For the text-containing cell, return its midpoint in [X, Y] coordinate format. 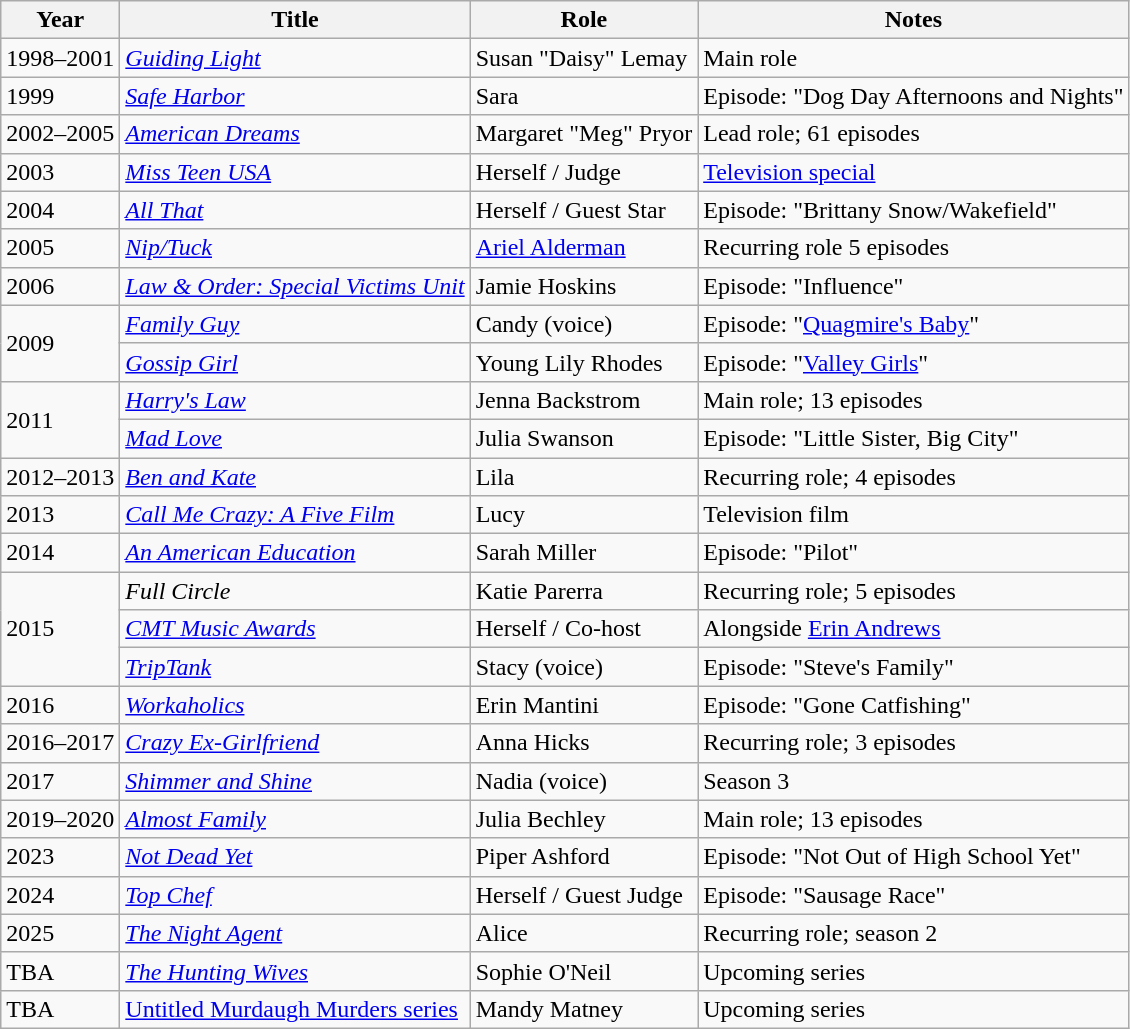
Shimmer and Shine [295, 781]
The Hunting Wives [295, 971]
The Night Agent [295, 933]
2009 [60, 343]
Nip/Tuck [295, 248]
Jenna Backstrom [584, 400]
Season 3 [914, 781]
Recurring role 5 episodes [914, 248]
Alongside Erin Andrews [914, 629]
2011 [60, 419]
Year [60, 20]
Sophie O'Neil [584, 971]
Stacy (voice) [584, 667]
Erin Mantini [584, 705]
Episode: "Quagmire's Baby" [914, 324]
Guiding Light [295, 58]
2016–2017 [60, 743]
Herself / Co-host [584, 629]
Anna Hicks [584, 743]
2015 [60, 629]
Ariel Alderman [584, 248]
Family Guy [295, 324]
Recurring role; 4 episodes [914, 477]
Lila [584, 477]
Julia Bechley [584, 819]
CMT Music Awards [295, 629]
Crazy Ex-Girlfriend [295, 743]
Title [295, 20]
2017 [60, 781]
Role [584, 20]
Untitled Murdaugh Murders series [295, 1009]
Episode: "Not Out of High School Yet" [914, 857]
Not Dead Yet [295, 857]
2013 [60, 515]
2006 [60, 286]
2012–2013 [60, 477]
Herself / Guest Judge [584, 895]
Lucy [584, 515]
Ben and Kate [295, 477]
Workaholics [295, 705]
Nadia (voice) [584, 781]
Episode: "Dog Day Afternoons and Nights" [914, 96]
Sarah Miller [584, 553]
Alice [584, 933]
2004 [60, 210]
American Dreams [295, 134]
Piper Ashford [584, 857]
Gossip Girl [295, 362]
Margaret "Meg" Pryor [584, 134]
Miss Teen USA [295, 172]
Mad Love [295, 438]
Safe Harbor [295, 96]
Television film [914, 515]
2024 [60, 895]
Television special [914, 172]
TripTank [295, 667]
2019–2020 [60, 819]
2016 [60, 705]
Candy (voice) [584, 324]
Lead role; 61 episodes [914, 134]
Recurring role; 3 episodes [914, 743]
Episode: "Sausage Race" [914, 895]
2023 [60, 857]
Katie Parerra [584, 591]
Episode: "Valley Girls" [914, 362]
Episode: "Influence" [914, 286]
Almost Family [295, 819]
2005 [60, 248]
Jamie Hoskins [584, 286]
1998–2001 [60, 58]
Young Lily Rhodes [584, 362]
Top Chef [295, 895]
Law & Order: Special Victims Unit [295, 286]
2025 [60, 933]
2003 [60, 172]
An American Education [295, 553]
Call Me Crazy: A Five Film [295, 515]
Herself / Judge [584, 172]
Main role [914, 58]
Recurring role; season 2 [914, 933]
Episode: "Pilot" [914, 553]
Full Circle [295, 591]
1999 [60, 96]
Episode: "Brittany Snow/Wakefield" [914, 210]
Julia Swanson [584, 438]
2014 [60, 553]
Episode: "Gone Catfishing" [914, 705]
Sara [584, 96]
2002–2005 [60, 134]
Harry's Law [295, 400]
Mandy Matney [584, 1009]
Notes [914, 20]
Episode: "Steve's Family" [914, 667]
Recurring role; 5 episodes [914, 591]
All That [295, 210]
Herself / Guest Star [584, 210]
Episode: "Little Sister, Big City" [914, 438]
Susan "Daisy" Lemay [584, 58]
